Pinpoint the cell where the given text exists, returning its [X, Y] midpoint coordinate. 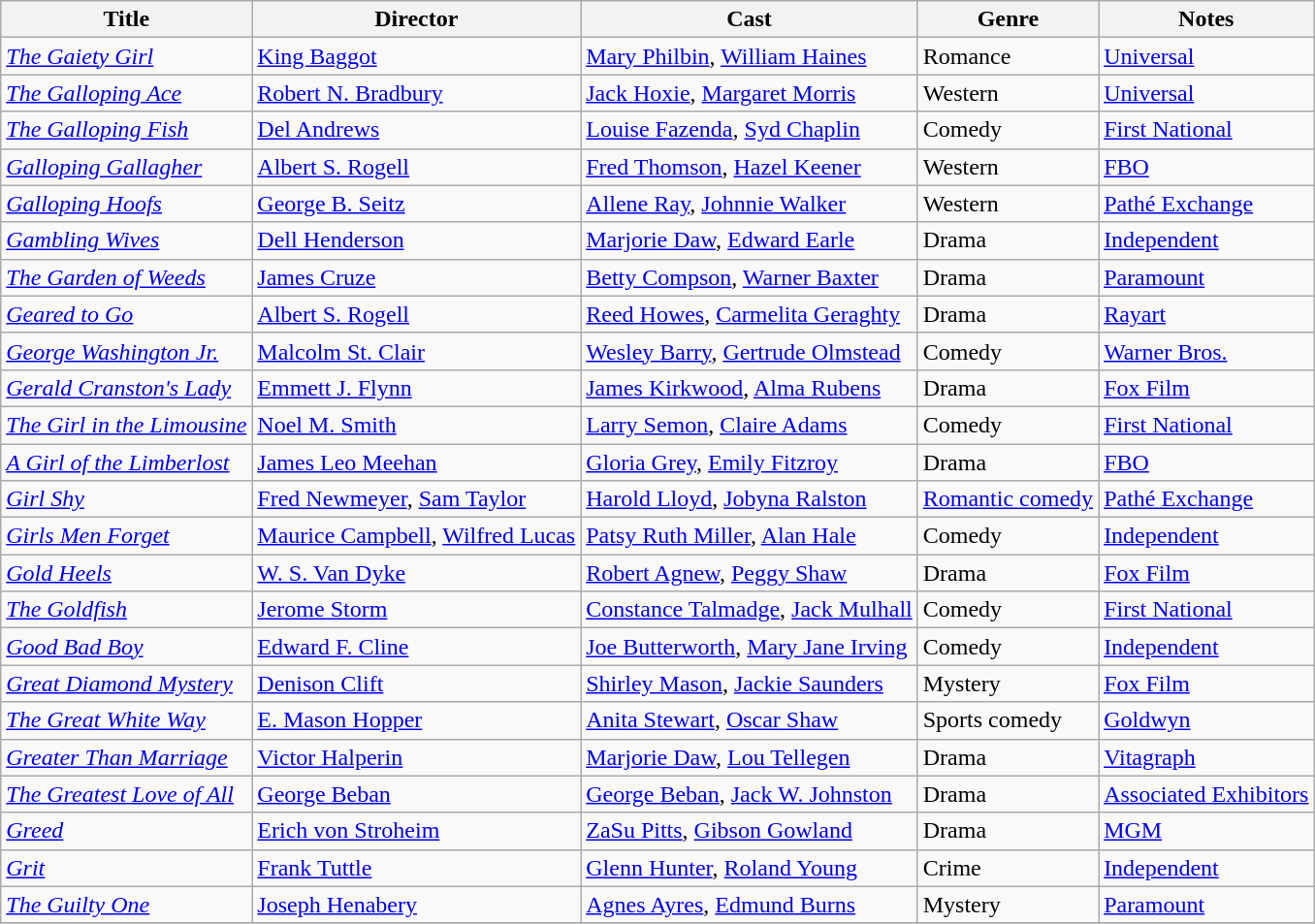
Gerald Cranston's Lady [126, 388]
The Garden of Weeds [126, 277]
Robert Agnew, Peggy Shaw [750, 573]
Jerome Storm [417, 610]
Glenn Hunter, Roland Young [750, 868]
Mary Philbin, William Haines [750, 56]
Great Diamond Mystery [126, 684]
Denison Clift [417, 684]
Girl Shy [126, 499]
Constance Talmadge, Jack Mulhall [750, 610]
Harold Lloyd, Jobyna Ralston [750, 499]
Larry Semon, Claire Adams [750, 425]
The Galloping Ace [126, 93]
Associated Exhibitors [1206, 794]
Anita Stewart, Oscar Shaw [750, 720]
Grit [126, 868]
Marjorie Daw, Edward Earle [750, 240]
Del Andrews [417, 130]
George B. Seitz [417, 204]
Goldwyn [1206, 720]
Jack Hoxie, Margaret Morris [750, 93]
Reed Howes, Carmelita Geraghty [750, 314]
Joseph Henabery [417, 905]
Good Bad Boy [126, 647]
The Great White Way [126, 720]
Maurice Campbell, Wilfred Lucas [417, 536]
Rayart [1206, 314]
Shirley Mason, Jackie Saunders [750, 684]
Frank Tuttle [417, 868]
Patsy Ruth Miller, Alan Hale [750, 536]
Edward F. Cline [417, 647]
Fred Newmeyer, Sam Taylor [417, 499]
E. Mason Hopper [417, 720]
Fred Thomson, Hazel Keener [750, 167]
Gloria Grey, Emily Fitzroy [750, 462]
Gambling Wives [126, 240]
Robert N. Bradbury [417, 93]
Romantic comedy [1008, 499]
The Goldfish [126, 610]
Louise Fazenda, Syd Chaplin [750, 130]
James Kirkwood, Alma Rubens [750, 388]
Dell Henderson [417, 240]
Betty Compson, Warner Baxter [750, 277]
Greed [126, 831]
Crime [1008, 868]
King Baggot [417, 56]
George Washington Jr. [126, 351]
Galloping Hoofs [126, 204]
Emmett J. Flynn [417, 388]
Title [126, 19]
Notes [1206, 19]
Wesley Barry, Gertrude Olmstead [750, 351]
Marjorie Daw, Lou Tellegen [750, 757]
James Leo Meehan [417, 462]
Cast [750, 19]
Erich von Stroheim [417, 831]
Agnes Ayres, Edmund Burns [750, 905]
Director [417, 19]
Victor Halperin [417, 757]
James Cruze [417, 277]
A Girl of the Limberlost [126, 462]
ZaSu Pitts, Gibson Gowland [750, 831]
Malcolm St. Clair [417, 351]
George Beban [417, 794]
Joe Butterworth, Mary Jane Irving [750, 647]
Geared to Go [126, 314]
Girls Men Forget [126, 536]
Vitagraph [1206, 757]
The Girl in the Limousine [126, 425]
Galloping Gallagher [126, 167]
Greater Than Marriage [126, 757]
Noel M. Smith [417, 425]
The Gaiety Girl [126, 56]
Romance [1008, 56]
Gold Heels [126, 573]
W. S. Van Dyke [417, 573]
The Greatest Love of All [126, 794]
The Galloping Fish [126, 130]
Allene Ray, Johnnie Walker [750, 204]
Sports comedy [1008, 720]
The Guilty One [126, 905]
George Beban, Jack W. Johnston [750, 794]
MGM [1206, 831]
Genre [1008, 19]
Warner Bros. [1206, 351]
